Detect which cell encompasses the target text, then output its [X, Y] center coordinate. 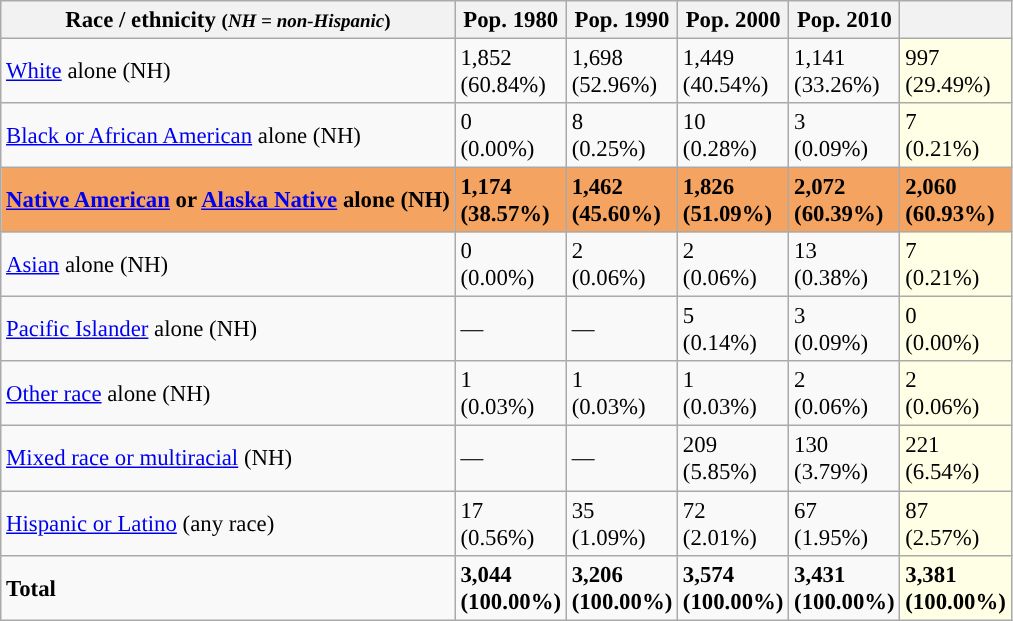
35(1.09%) [622, 524]
Pop. 2000 [734, 20]
1,141(33.26%) [844, 72]
10(0.28%) [734, 136]
1,698(52.96%) [622, 72]
130(3.79%) [844, 458]
1,174(38.57%) [510, 200]
5(0.14%) [734, 330]
1,852(60.84%) [510, 72]
Hispanic or Latino (any race) [228, 524]
3,431(100.00%) [844, 588]
17(0.56%) [510, 524]
8(0.25%) [622, 136]
1,462(45.60%) [622, 200]
67(1.95%) [844, 524]
3,206(100.00%) [622, 588]
997(29.49%) [956, 72]
Mixed race or multiracial (NH) [228, 458]
Total [228, 588]
221(6.54%) [956, 458]
1,449(40.54%) [734, 72]
2,060(60.93%) [956, 200]
Pop. 1990 [622, 20]
Native American or Alaska Native alone (NH) [228, 200]
Pacific Islander alone (NH) [228, 330]
Pop. 2010 [844, 20]
87(2.57%) [956, 524]
3,381(100.00%) [956, 588]
Pop. 1980 [510, 20]
72(2.01%) [734, 524]
2,072(60.39%) [844, 200]
Race / ethnicity (NH = non-Hispanic) [228, 20]
Black or African American alone (NH) [228, 136]
3,044(100.00%) [510, 588]
209(5.85%) [734, 458]
White alone (NH) [228, 72]
3,574(100.00%) [734, 588]
Other race alone (NH) [228, 394]
1,826(51.09%) [734, 200]
13(0.38%) [844, 264]
Asian alone (NH) [228, 264]
